Return (X, Y) of the center of cell containing provided text 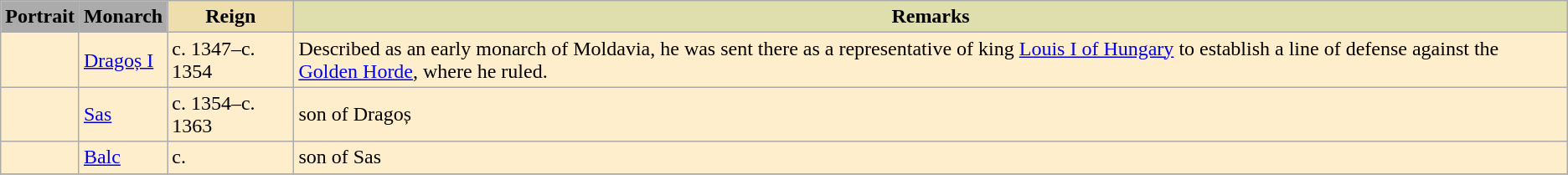
Reign (231, 17)
c. 1354–c. 1363 (231, 114)
son of Dragoș (931, 114)
Sas (122, 114)
Balc (122, 157)
Monarch (122, 17)
Dragoș I (122, 60)
c. 1347–c. 1354 (231, 60)
Portrait (40, 17)
c. (231, 157)
son of Sas (931, 157)
Remarks (931, 17)
